Capture the cell that displays the provided text and extract its (x, y) central coordinate. 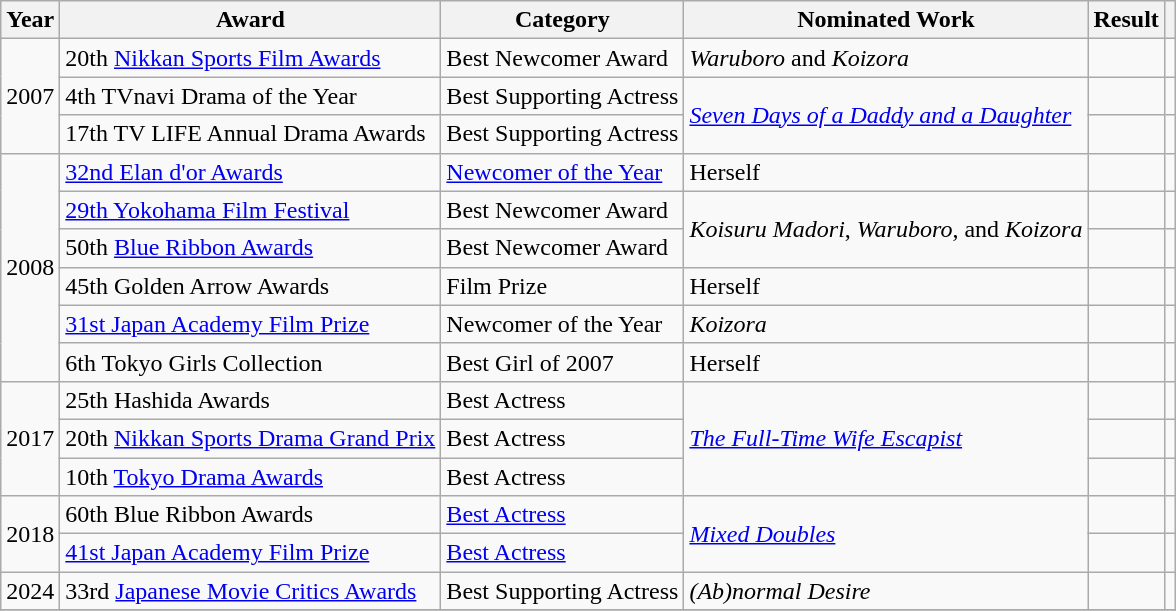
4th TVnavi Drama of the Year (250, 96)
20th Nikkan Sports Drama Grand Prix (250, 438)
(Ab)normal Desire (886, 591)
Year (30, 20)
Waruboro and Koizora (886, 58)
Best Girl of 2007 (562, 362)
Category (562, 20)
2017 (30, 438)
2008 (30, 267)
2018 (30, 534)
Seven Days of a Daddy and a Daughter (886, 115)
60th Blue Ribbon Awards (250, 515)
The Full-Time Wife Escapist (886, 438)
Koisuru Madori, Waruboro, and Koizora (886, 229)
Result (1126, 20)
41st Japan Academy Film Prize (250, 553)
Mixed Doubles (886, 534)
31st Japan Academy Film Prize (250, 324)
17th TV LIFE Annual Drama Awards (250, 134)
10th Tokyo Drama Awards (250, 477)
50th Blue Ribbon Awards (250, 248)
Koizora (886, 324)
33rd Japanese Movie Critics Awards (250, 591)
32nd Elan d'or Awards (250, 172)
2007 (30, 96)
2024 (30, 591)
Film Prize (562, 286)
45th Golden Arrow Awards (250, 286)
20th Nikkan Sports Film Awards (250, 58)
25th Hashida Awards (250, 400)
Award (250, 20)
Nominated Work (886, 20)
6th Tokyo Girls Collection (250, 362)
29th Yokohama Film Festival (250, 210)
